Detect which cell encompasses the target text, then output its [x, y] center coordinate. 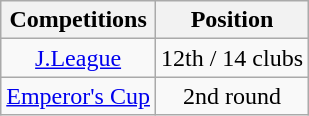
12th / 14 clubs [232, 58]
J.League [78, 58]
Position [232, 20]
Competitions [78, 20]
Emperor's Cup [78, 96]
2nd round [232, 96]
